Determine the [X, Y] coordinate at the center of the cell enclosing the given text.  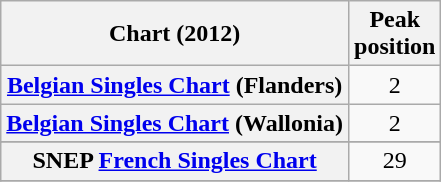
Peakposition [395, 34]
Belgian Singles Chart (Flanders) [175, 85]
SNEP French Singles Chart [175, 161]
Chart (2012) [175, 34]
29 [395, 161]
Belgian Singles Chart (Wallonia) [175, 123]
